Identify which cell holds the provided text, then report its [x, y] central coordinate. 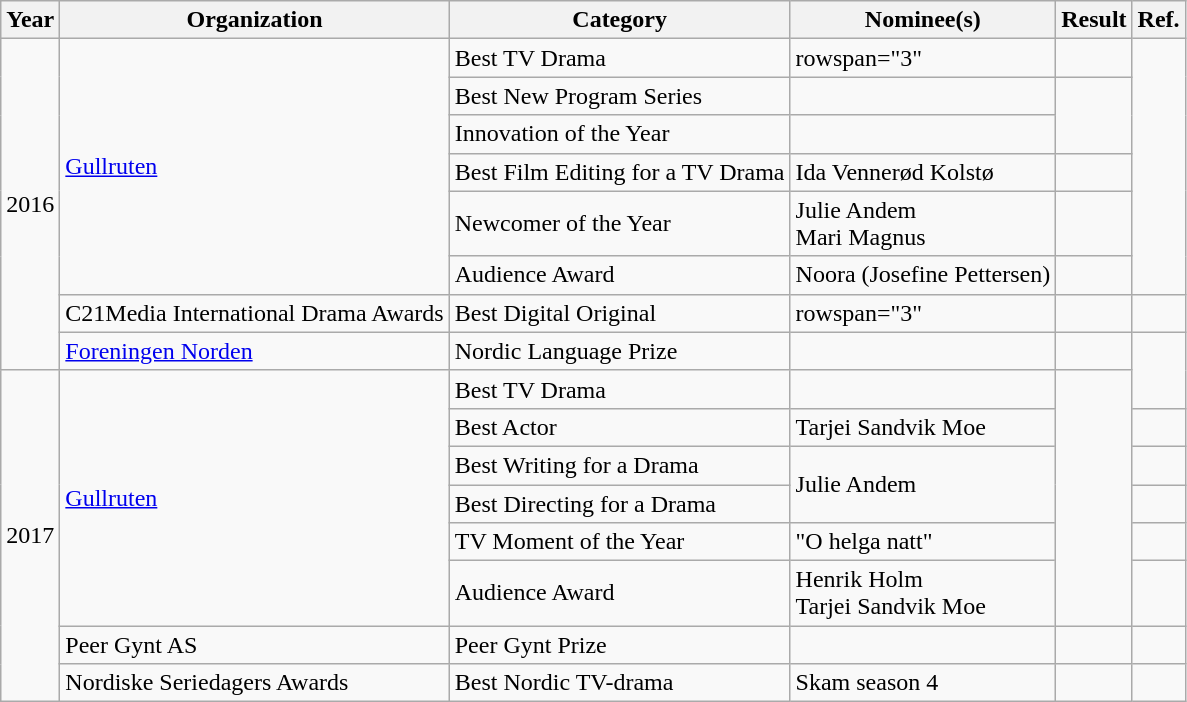
Ref. [1158, 20]
Tarjei Sandvik Moe [923, 427]
Best Writing for a Drama [620, 465]
TV Moment of the Year [620, 542]
Best Digital Original [620, 313]
Year [30, 20]
Result [1094, 20]
Peer Gynt Prize [620, 645]
Best Directing for a Drama [620, 503]
Foreningen Norden [254, 351]
Nordiske Seriedagers Awards [254, 683]
Julie AndemMari Magnus [923, 224]
"O helga natt" [923, 542]
Noora (Josefine Pettersen) [923, 275]
Best Film Editing for a TV Drama [620, 172]
Ida Vennerød Kolstø [923, 172]
Julie Andem [923, 484]
Category [620, 20]
Best New Program Series [620, 96]
Organization [254, 20]
2016 [30, 205]
Innovation of the Year [620, 134]
Newcomer of the Year [620, 224]
Best Actor [620, 427]
Best Nordic TV-drama [620, 683]
2017 [30, 536]
Skam season 4 [923, 683]
Nominee(s) [923, 20]
Peer Gynt AS [254, 645]
Nordic Language Prize [620, 351]
Henrik HolmTarjei Sandvik Moe [923, 594]
C21Media International Drama Awards [254, 313]
